Capture the cell that displays the provided text and extract its [x, y] central coordinate. 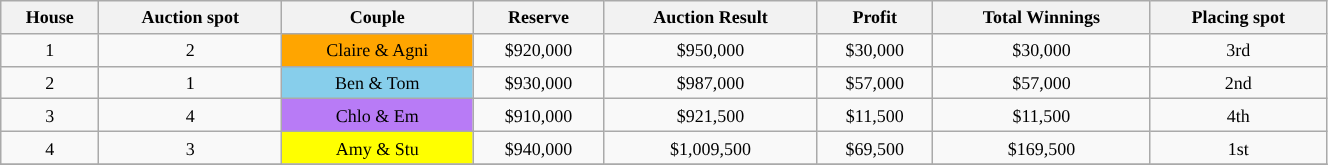
Profit [875, 18]
Amy & Stu [378, 148]
$950,000 [710, 50]
Reserve [538, 18]
Total Winnings [1042, 18]
$1,009,500 [710, 148]
Couple [378, 18]
1st [1238, 148]
$169,500 [1042, 148]
$921,500 [710, 116]
$920,000 [538, 50]
$910,000 [538, 116]
$987,000 [710, 82]
Chlo & Em [378, 116]
4th [1238, 116]
2nd [1238, 82]
$940,000 [538, 148]
Auction Result [710, 18]
Auction spot [190, 18]
Placing spot [1238, 18]
Ben & Tom [378, 82]
House [50, 18]
$69,500 [875, 148]
Claire & Agni [378, 50]
3rd [1238, 50]
$930,000 [538, 82]
